Find where the given text appears and provide that cell's center as [X, Y] coordinate. 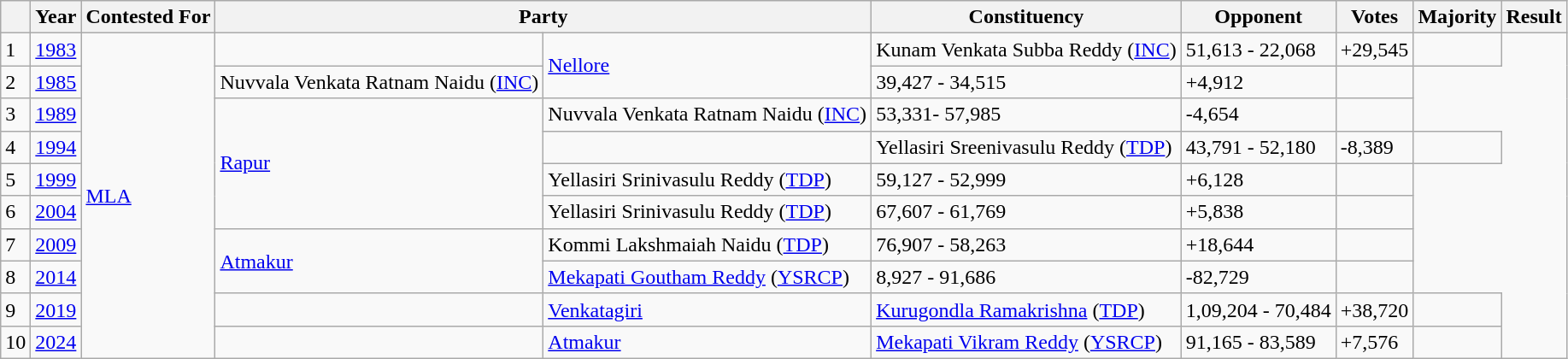
+18,644 [1258, 244]
Nellore [708, 66]
-8,389 [1374, 147]
-4,654 [1258, 115]
+6,128 [1258, 179]
1983 [56, 50]
Majority [1458, 17]
39,427 - 34,515 [1027, 82]
+5,838 [1258, 212]
Year [56, 17]
Kurugondla Ramakrishna (TDP) [1027, 309]
+38,720 [1374, 309]
1994 [56, 147]
9 [15, 309]
6 [15, 212]
59,127 - 52,999 [1027, 179]
4 [15, 147]
51,613 - 22,068 [1258, 50]
Votes [1374, 17]
1 [15, 50]
Rapur [379, 163]
Contested For [149, 17]
1989 [56, 115]
+7,576 [1374, 342]
2019 [56, 309]
Kunam Venkata Subba Reddy (INC) [1027, 50]
2024 [56, 342]
1985 [56, 82]
2004 [56, 212]
76,907 - 58,263 [1027, 244]
Kommi Lakshmaiah Naidu (TDP) [708, 244]
-82,729 [1258, 277]
43,791 - 52,180 [1258, 147]
8 [15, 277]
3 [15, 115]
+4,912 [1258, 82]
7 [15, 244]
1999 [56, 179]
8,927 - 91,686 [1027, 277]
Opponent [1258, 17]
MLA [149, 197]
67,607 - 61,769 [1027, 212]
2 [15, 82]
1,09,204 - 70,484 [1258, 309]
Venkatagiri [708, 309]
91,165 - 83,589 [1258, 342]
2009 [56, 244]
Party [543, 17]
2014 [56, 277]
5 [15, 179]
Mekapati Vikram Reddy (YSRCP) [1027, 342]
Yellasiri Sreenivasulu Reddy (TDP) [1027, 147]
10 [15, 342]
+29,545 [1374, 50]
53,331- 57,985 [1027, 115]
Constituency [1027, 17]
Result [1534, 17]
Mekapati Goutham Reddy (YSRCP) [708, 277]
